Return (X, Y) of the center of cell containing provided text 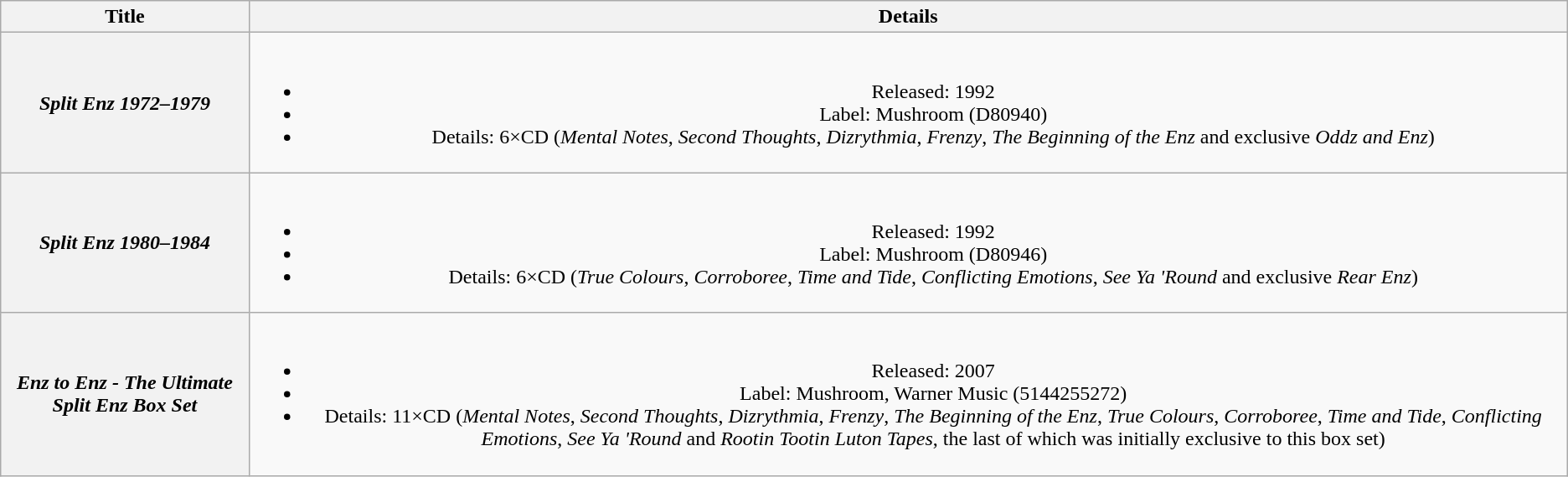
Enz to Enz - The Ultimate Split Enz Box Set (125, 394)
Title (125, 17)
Split Enz 1972–1979 (125, 102)
Split Enz 1980–1984 (125, 243)
Details (908, 17)
